Find where the given text appears and provide that cell's center as (X, Y) coordinate. 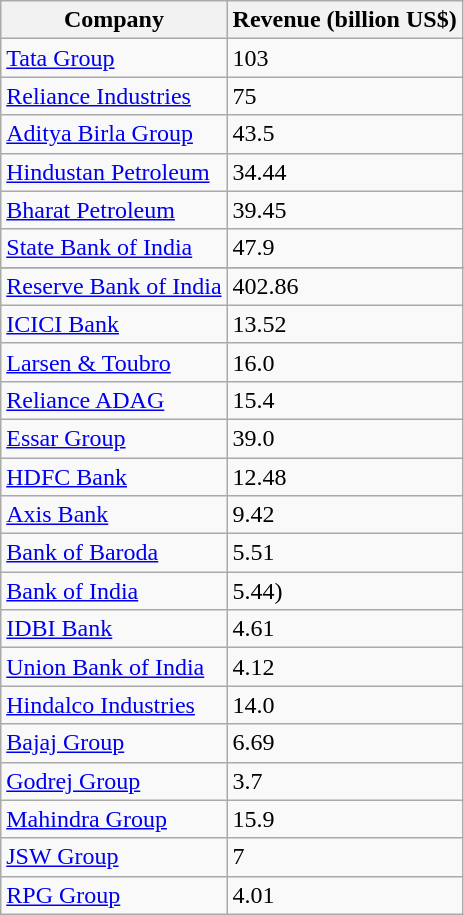
Aditya Birla Group (114, 134)
39.0 (344, 438)
Bajaj Group (114, 743)
Company (114, 20)
Tata Group (114, 58)
Bharat Petroleum (114, 210)
43.5 (344, 134)
Union Bank of India (114, 667)
15.9 (344, 819)
Bank of India (114, 591)
13.52 (344, 324)
9.42 (344, 515)
5.51 (344, 553)
6.69 (344, 743)
75 (344, 96)
34.44 (344, 172)
State Bank of India (114, 248)
Reliance Industries (114, 96)
HDFC Bank (114, 477)
Godrej Group (114, 781)
5.44) (344, 591)
15.4 (344, 400)
Larsen & Toubro (114, 362)
4.12 (344, 667)
4.61 (344, 629)
Revenue (billion US$) (344, 20)
12.48 (344, 477)
14.0 (344, 705)
Hindustan Petroleum (114, 172)
IDBI Bank (114, 629)
RPG Group (114, 895)
16.0 (344, 362)
Reserve Bank of India (114, 286)
Mahindra Group (114, 819)
ICICI Bank (114, 324)
JSW Group (114, 857)
Axis Bank (114, 515)
3.7 (344, 781)
103 (344, 58)
Reliance ADAG (114, 400)
402.86 (344, 286)
Essar Group (114, 438)
Hindalco Industries (114, 705)
4.01 (344, 895)
Bank of Baroda (114, 553)
39.45 (344, 210)
47.9 (344, 248)
7 (344, 857)
